Capture the cell that displays the provided text and extract its (x, y) central coordinate. 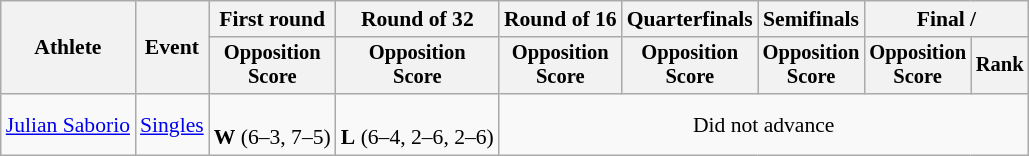
W (6–3, 7–5) (272, 124)
Final / (946, 19)
Quarterfinals (690, 19)
Did not advance (764, 124)
First round (272, 19)
Semifinals (812, 19)
Julian Saborio (68, 124)
Event (172, 48)
Singles (172, 124)
Rank (1000, 66)
Round of 32 (418, 19)
Round of 16 (560, 19)
L (6–4, 2–6, 2–6) (418, 124)
Athlete (68, 48)
